Search for the cell housing the specified text and yield its (x, y) center coordinate. 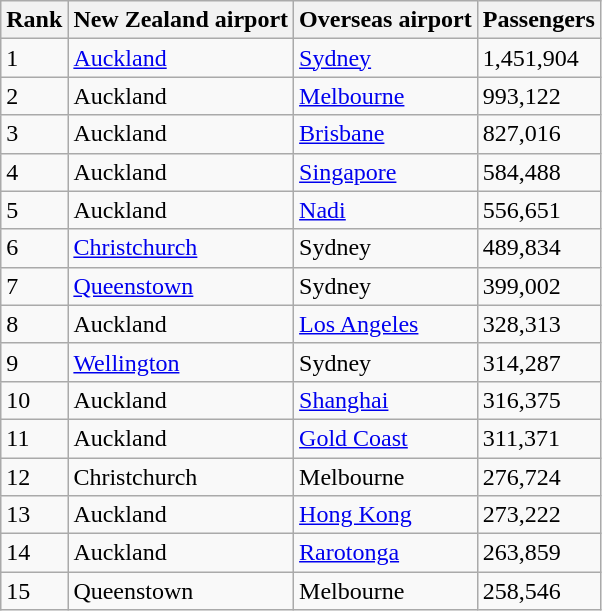
Passengers (538, 20)
Rank (34, 20)
Wellington (181, 362)
9 (34, 362)
4 (34, 172)
1,451,904 (538, 58)
2 (34, 96)
316,375 (538, 400)
3 (34, 134)
Brisbane (386, 134)
Gold Coast (386, 438)
New Zealand airport (181, 20)
328,313 (538, 324)
584,488 (538, 172)
10 (34, 400)
1 (34, 58)
314,287 (538, 362)
258,546 (538, 591)
7 (34, 286)
827,016 (538, 134)
14 (34, 553)
15 (34, 591)
13 (34, 515)
Overseas airport (386, 20)
399,002 (538, 286)
276,724 (538, 477)
Hong Kong (386, 515)
12 (34, 477)
5 (34, 210)
Nadi (386, 210)
489,834 (538, 248)
993,122 (538, 96)
Rarotonga (386, 553)
311,371 (538, 438)
Singapore (386, 172)
6 (34, 248)
8 (34, 324)
Los Angeles (386, 324)
273,222 (538, 515)
11 (34, 438)
263,859 (538, 553)
556,651 (538, 210)
Shanghai (386, 400)
